Locate the cell with the specified text and output its (X, Y) center coordinate. 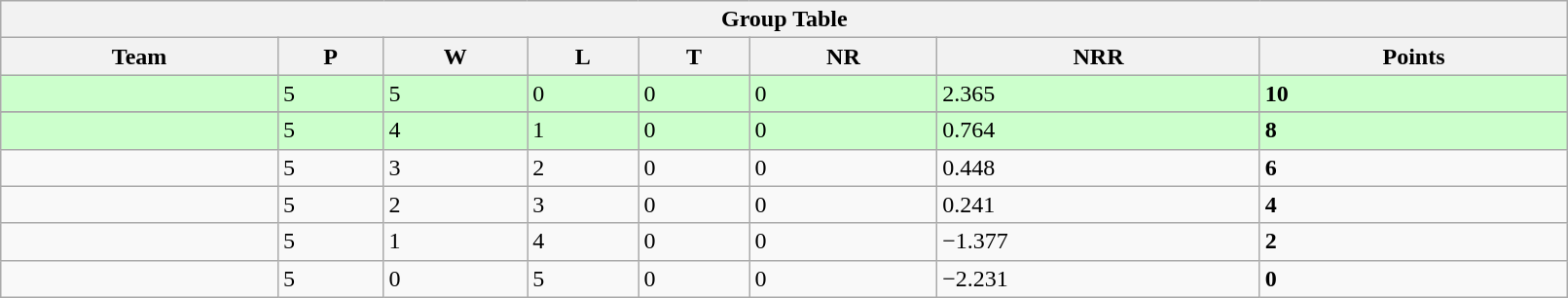
Group Table (784, 19)
NRR (1098, 56)
NR (843, 56)
−2.231 (1098, 279)
−1.377 (1098, 242)
8 (1413, 130)
L (583, 56)
W (456, 56)
Points (1413, 56)
0.764 (1098, 130)
P (330, 56)
2.365 (1098, 93)
10 (1413, 93)
6 (1413, 168)
Team (140, 56)
0.448 (1098, 168)
T (694, 56)
0.241 (1098, 205)
